Capture the cell that displays the provided text and extract its (X, Y) central coordinate. 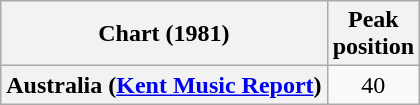
Australia (Kent Music Report) (164, 85)
Peakposition (373, 34)
40 (373, 85)
Chart (1981) (164, 34)
